Determine the [x, y] coordinate at the center of the cell enclosing the given text.  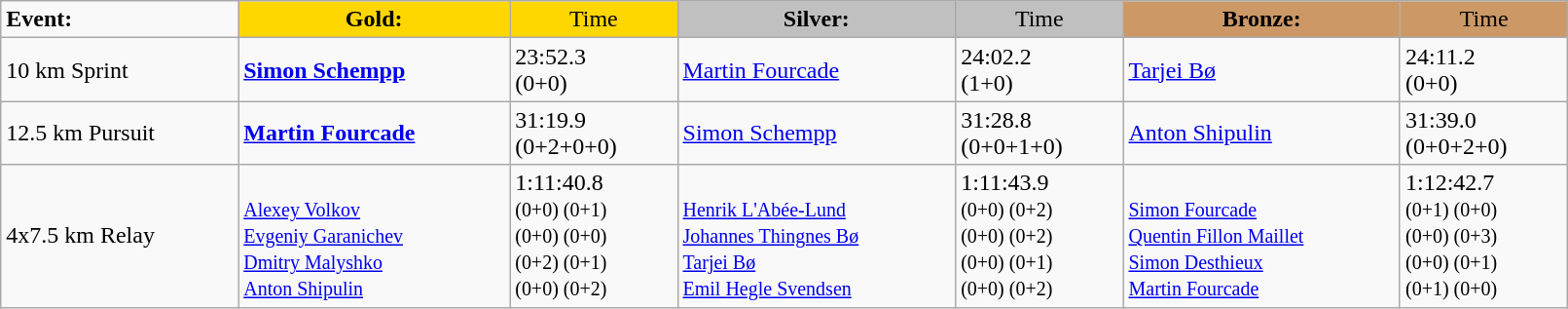
31:28.8(0+0+1+0) [1039, 133]
23:52.3(0+0) [594, 70]
Henrik L'Abée-LundJohannes Thingnes BøTarjei BøEmil Hegle Svendsen [817, 236]
1:11:40.8(0+0) (0+1)(0+0) (0+0)(0+2) (0+1)(0+0) (0+2) [594, 236]
Silver: [817, 19]
Gold: [374, 19]
1:11:43.9(0+0) (0+2)(0+0) (0+2)(0+0) (0+1)(0+0) (0+2) [1039, 236]
31:39.0(0+0+2+0) [1483, 133]
Simon FourcadeQuentin Fillon MailletSimon DesthieuxMartin Fourcade [1261, 236]
Event: [120, 19]
Alexey VolkovEvgeniy GaranichevDmitry MalyshkoAnton Shipulin [374, 236]
Anton Shipulin [1261, 133]
Bronze: [1261, 19]
1:12:42.7(0+1) (0+0)(0+0) (0+3)(0+0) (0+1)(0+1) (0+0) [1483, 236]
12.5 km Pursuit [120, 133]
Tarjei Bø [1261, 70]
10 km Sprint [120, 70]
4x7.5 km Relay [120, 236]
24:11.2(0+0) [1483, 70]
24:02.2(1+0) [1039, 70]
31:19.9(0+2+0+0) [594, 133]
